Return the [x, y] coordinate for the center point of the cell that contains the specified text.  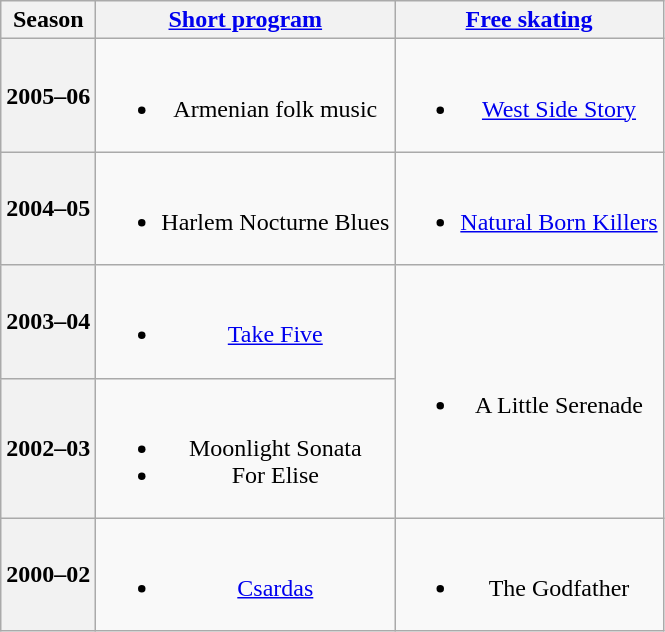
2002–03 [48, 448]
The Godfather [529, 574]
West Side Story [529, 96]
Free skating [529, 20]
Season [48, 20]
Short program [246, 20]
Natural Born Killers [529, 208]
2003–04 [48, 322]
A Little Serenade [529, 392]
Take Five [246, 322]
Moonlight Sonata For Elise [246, 448]
2004–05 [48, 208]
2005–06 [48, 96]
Harlem Nocturne Blues [246, 208]
Csardas [246, 574]
Armenian folk music [246, 96]
2000–02 [48, 574]
